Find where the given text appears and provide that cell's center as (X, Y) coordinate. 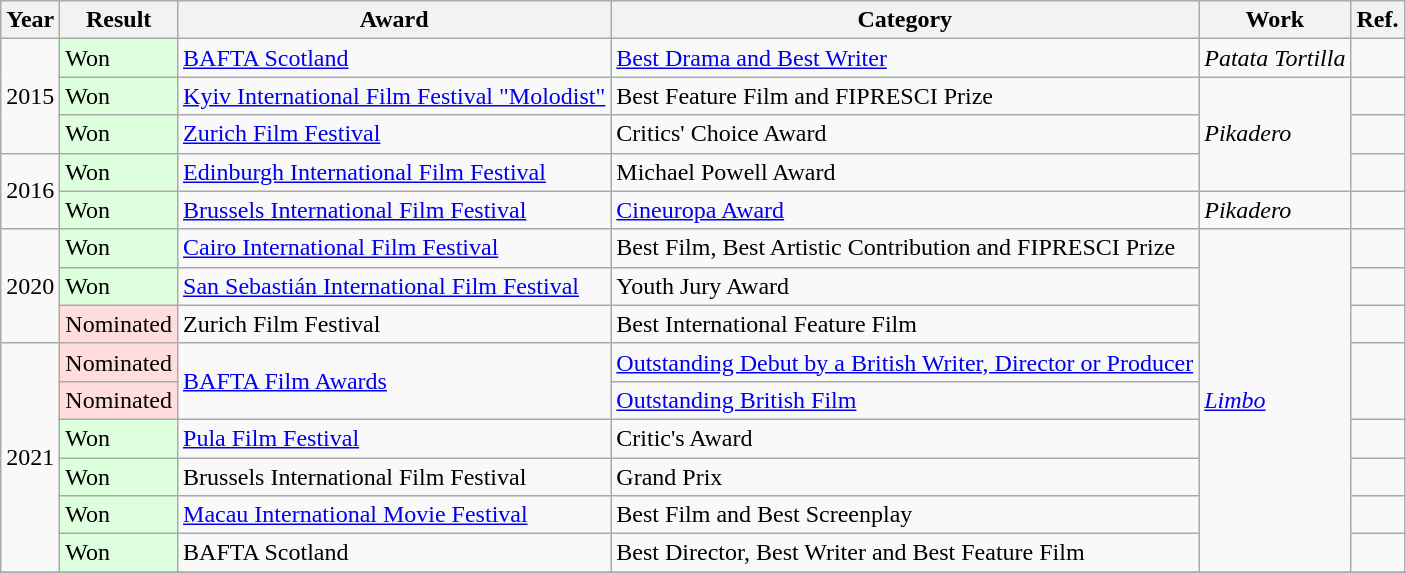
Result (119, 20)
Best Film and Best Screenplay (905, 515)
Kyiv International Film Festival "Molodist" (394, 96)
Best Director, Best Writer and Best Feature Film (905, 553)
Work (1275, 20)
Critic's Award (905, 438)
2021 (30, 457)
Edinburgh International Film Festival (394, 172)
Best Film, Best Artistic Contribution and FIPRESCI Prize (905, 248)
Pula Film Festival (394, 438)
Limbo (1275, 400)
Category (905, 20)
Year (30, 20)
Best Feature Film and FIPRESCI Prize (905, 96)
Macau International Movie Festival (394, 515)
Cairo International Film Festival (394, 248)
Best Drama and Best Writer (905, 58)
Grand Prix (905, 477)
Youth Jury Award (905, 286)
Michael Powell Award (905, 172)
Critics' Choice Award (905, 134)
Patata Tortilla (1275, 58)
Award (394, 20)
2015 (30, 96)
Best International Feature Film (905, 324)
Cineuropa Award (905, 210)
2016 (30, 191)
Outstanding British Film (905, 400)
Outstanding Debut by a British Writer, Director or Producer (905, 362)
San Sebastián International Film Festival (394, 286)
2020 (30, 286)
Ref. (1378, 20)
BAFTA Film Awards (394, 381)
